Pinpoint the cell where the given text exists, returning its (X, Y) midpoint coordinate. 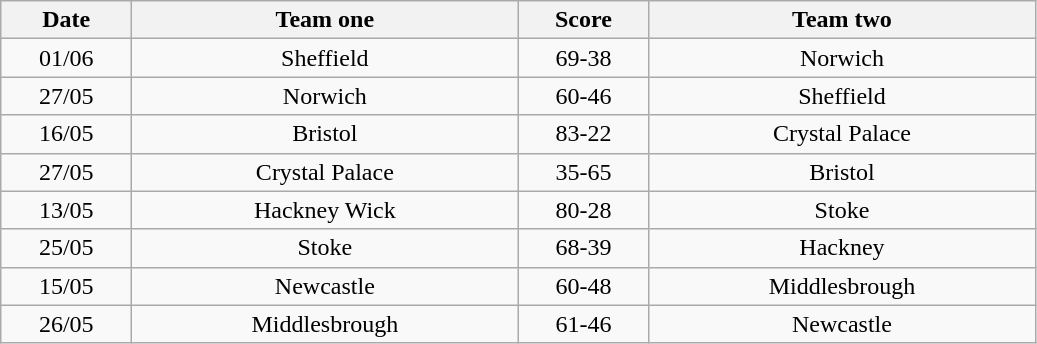
83-22 (584, 134)
60-46 (584, 96)
Team one (325, 20)
15/05 (66, 286)
69-38 (584, 58)
Date (66, 20)
80-28 (584, 210)
Team two (842, 20)
35-65 (584, 172)
Hackney Wick (325, 210)
13/05 (66, 210)
68-39 (584, 248)
60-48 (584, 286)
Score (584, 20)
01/06 (66, 58)
25/05 (66, 248)
61-46 (584, 324)
26/05 (66, 324)
16/05 (66, 134)
Hackney (842, 248)
